Detect which cell encompasses the target text, then output its (x, y) center coordinate. 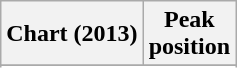
Peakposition (189, 34)
Chart (2013) (72, 34)
